For the text-containing cell, return its midpoint in [X, Y] coordinate format. 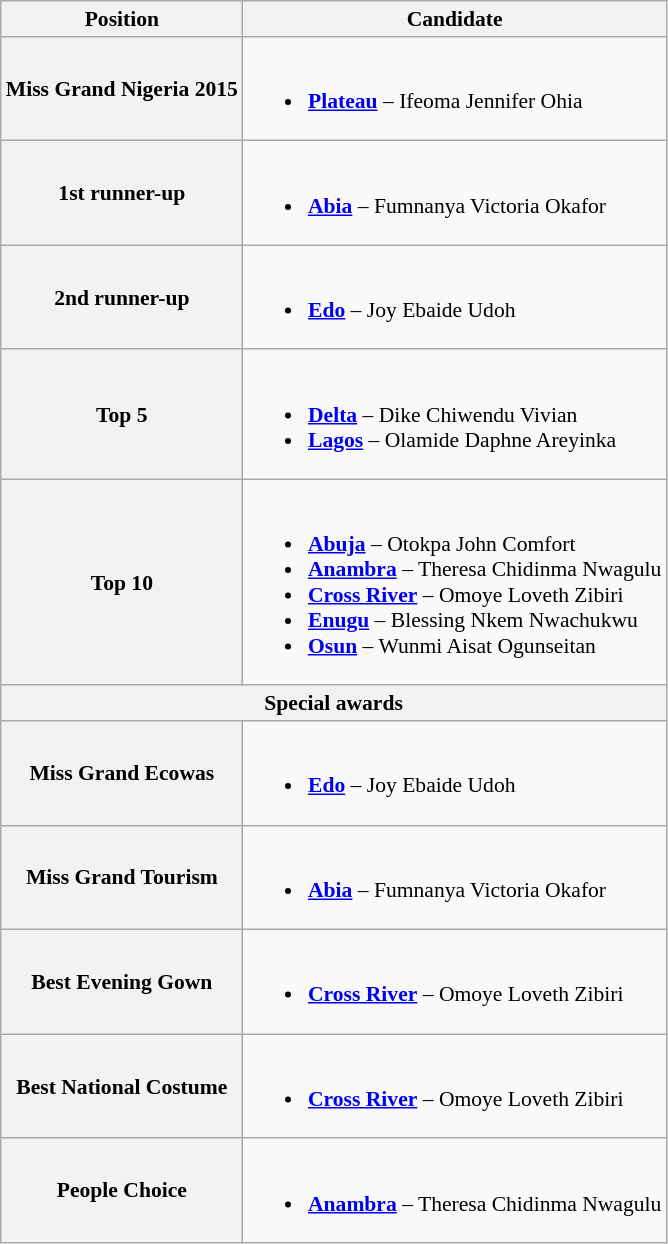
Candidate [454, 19]
Top 5 [122, 415]
Best National Costume [122, 1086]
People Choice [122, 1191]
Special awards [334, 704]
Plateau – Ifeoma Jennifer Ohia [454, 89]
Top 10 [122, 582]
Anambra – Theresa Chidinma Nwagulu [454, 1191]
Miss Grand Nigeria 2015 [122, 89]
Miss Grand Ecowas [122, 773]
1st runner-up [122, 193]
Delta – Dike Chiwendu VivianLagos – Olamide Daphne Areyinka [454, 415]
Miss Grand Tourism [122, 878]
Position [122, 19]
Best Evening Gown [122, 982]
2nd runner-up [122, 297]
